Detect which cell encompasses the target text, then output its (x, y) center coordinate. 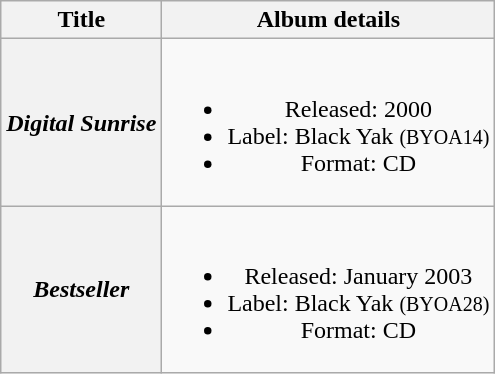
Released: 2000Label: Black Yak (BYOA14)Format: CD (328, 122)
Title (82, 20)
Album details (328, 20)
Bestseller (82, 290)
Digital Sunrise (82, 122)
Released: January 2003Label: Black Yak (BYOA28)Format: CD (328, 290)
